Pinpoint the cell where the given text exists, returning its [x, y] midpoint coordinate. 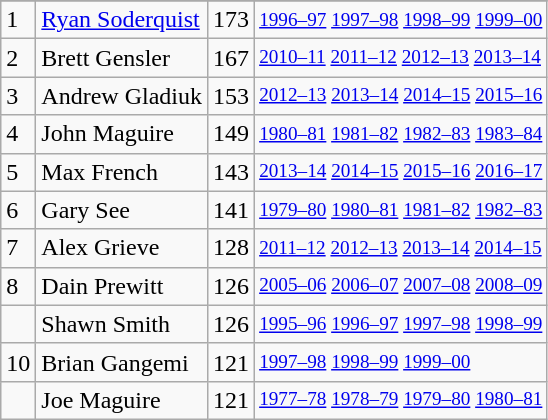
Max French [122, 172]
1997–98 1998–99 1999–00 [401, 362]
153 [232, 96]
Andrew Gladiuk [122, 96]
1995–96 1996–97 1997–98 1998–99 [401, 324]
2 [18, 58]
2013–14 2014–15 2015–16 2016–17 [401, 172]
1996–97 1997–98 1998–99 1999–00 [401, 20]
7 [18, 248]
Alex Grieve [122, 248]
2005–06 2006–07 2007–08 2008–09 [401, 286]
4 [18, 134]
1 [18, 20]
Gary See [122, 210]
Brett Gensler [122, 58]
1979–80 1980–81 1981–82 1982–83 [401, 210]
167 [232, 58]
Shawn Smith [122, 324]
141 [232, 210]
Joe Maguire [122, 400]
128 [232, 248]
Ryan Soderquist [122, 20]
2010–11 2011–12 2012–13 2013–14 [401, 58]
173 [232, 20]
Dain Prewitt [122, 286]
John Maguire [122, 134]
6 [18, 210]
143 [232, 172]
2011–12 2012–13 2013–14 2014–15 [401, 248]
1980–81 1981–82 1982–83 1983–84 [401, 134]
5 [18, 172]
1977–78 1978–79 1979–80 1980–81 [401, 400]
8 [18, 286]
149 [232, 134]
2012–13 2013–14 2014–15 2015–16 [401, 96]
3 [18, 96]
10 [18, 362]
Brian Gangemi [122, 362]
